Locate the cell with the specified text and output its [x, y] center coordinate. 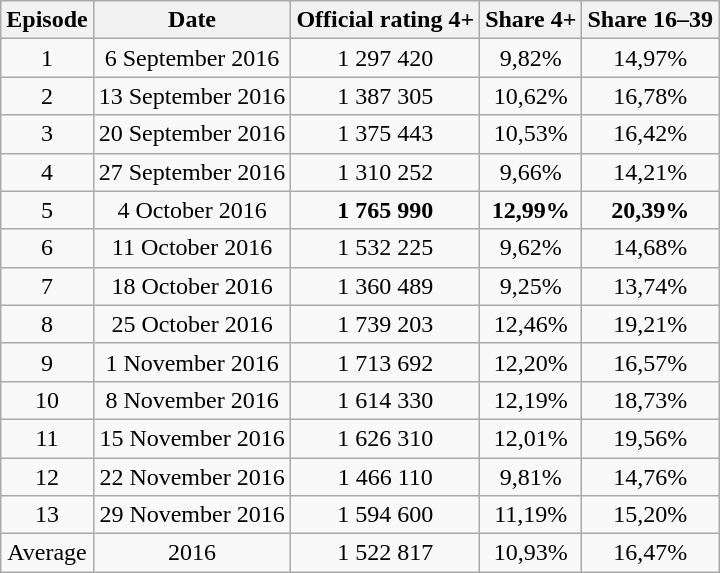
1 626 310 [386, 438]
2016 [192, 553]
13 September 2016 [192, 96]
13,74% [650, 286]
1 739 203 [386, 324]
1 375 443 [386, 134]
20 September 2016 [192, 134]
2 [47, 96]
9 [47, 362]
4 October 2016 [192, 210]
14,21% [650, 172]
1 [47, 58]
1 532 225 [386, 248]
18 October 2016 [192, 286]
14,76% [650, 477]
1 November 2016 [192, 362]
8 [47, 324]
Date [192, 20]
18,73% [650, 400]
3 [47, 134]
8 November 2016 [192, 400]
16,42% [650, 134]
9,62% [531, 248]
5 [47, 210]
14,97% [650, 58]
12 [47, 477]
16,78% [650, 96]
12,19% [531, 400]
1 614 330 [386, 400]
1 297 420 [386, 58]
10,53% [531, 134]
16,47% [650, 553]
15 November 2016 [192, 438]
9,66% [531, 172]
20,39% [650, 210]
Average [47, 553]
1 522 817 [386, 553]
29 November 2016 [192, 515]
9,82% [531, 58]
10 [47, 400]
15,20% [650, 515]
22 November 2016 [192, 477]
1 360 489 [386, 286]
1 466 110 [386, 477]
25 October 2016 [192, 324]
1 310 252 [386, 172]
11,19% [531, 515]
Episode [47, 20]
1 713 692 [386, 362]
13 [47, 515]
27 September 2016 [192, 172]
12,46% [531, 324]
11 October 2016 [192, 248]
7 [47, 286]
6 [47, 248]
4 [47, 172]
Share 4+ [531, 20]
9,25% [531, 286]
19,56% [650, 438]
1 765 990 [386, 210]
19,21% [650, 324]
11 [47, 438]
12,20% [531, 362]
10,62% [531, 96]
10,93% [531, 553]
6 September 2016 [192, 58]
Share 16–39 [650, 20]
12,01% [531, 438]
14,68% [650, 248]
1 387 305 [386, 96]
12,99% [531, 210]
Official rating 4+ [386, 20]
9,81% [531, 477]
16,57% [650, 362]
1 594 600 [386, 515]
